From the cell containing the given text, extract its center point as (x, y) coordinate. 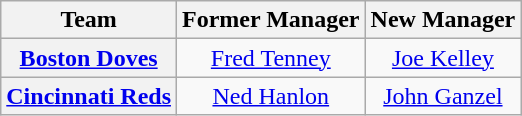
Boston Doves (89, 58)
Ned Hanlon (272, 96)
Joe Kelley (443, 58)
New Manager (443, 20)
John Ganzel (443, 96)
Cincinnati Reds (89, 96)
Fred Tenney (272, 58)
Team (89, 20)
Former Manager (272, 20)
